For the text-containing cell, return its midpoint in (X, Y) coordinate format. 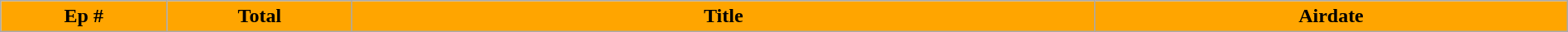
Airdate (1331, 16)
Ep # (84, 16)
Total (260, 16)
Title (724, 16)
